For the text-containing cell, return its midpoint in [x, y] coordinate format. 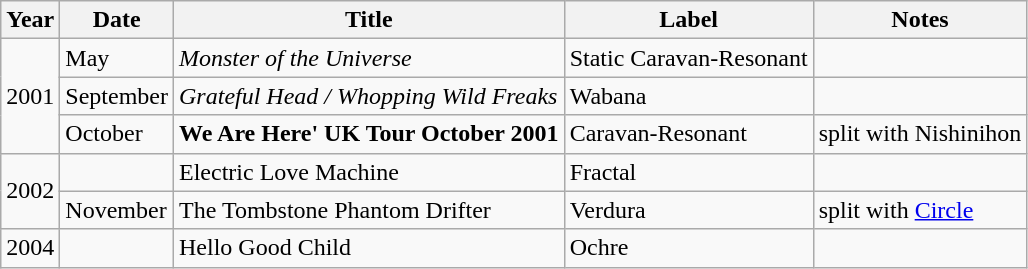
split with Nishinihon [920, 134]
Caravan-Resonant [688, 134]
Electric Love Machine [370, 172]
2002 [30, 191]
September [117, 96]
October [117, 134]
November [117, 210]
We Are Here' UK Tour October 2001 [370, 134]
Wabana [688, 96]
Label [688, 20]
Fractal [688, 172]
2001 [30, 96]
Monster of the Universe [370, 58]
May [117, 58]
Hello Good Child [370, 248]
Static Caravan-Resonant [688, 58]
The Tombstone Phantom Drifter [370, 210]
Title [370, 20]
Verdura [688, 210]
Grateful Head / Whopping Wild Freaks [370, 96]
Ochre [688, 248]
Date [117, 20]
Notes [920, 20]
2004 [30, 248]
split with Circle [920, 210]
Year [30, 20]
